Extract the [x, y] coordinate from the center of the cell holding the provided text.  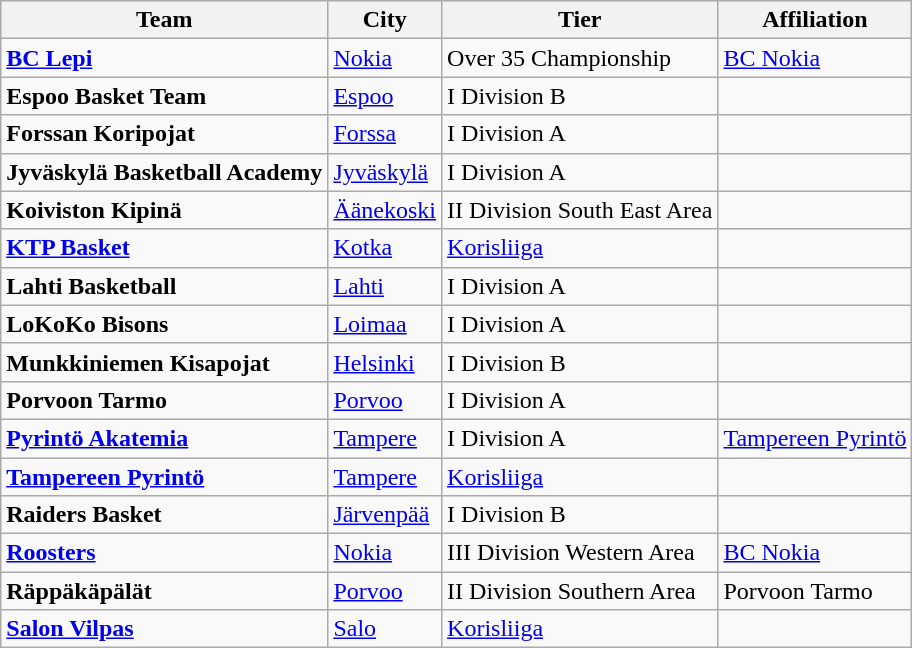
Koiviston Kipinä [164, 210]
Loimaa [385, 324]
II Division Southern Area [580, 591]
Forssan Koripojat [164, 134]
Kotka [385, 248]
Over 35 Championship [580, 58]
LoKoKo Bisons [164, 324]
BC Lepi [164, 58]
Helsinki [385, 362]
Äänekoski [385, 210]
Jyväskylä [385, 172]
Espoo [385, 96]
Salon Vilpas [164, 629]
Team [164, 20]
Lahti [385, 286]
Roosters [164, 553]
KTP Basket [164, 248]
Räppäkäpälät [164, 591]
Forssa [385, 134]
Pyrintö Akatemia [164, 438]
Salo [385, 629]
Tier [580, 20]
Järvenpää [385, 515]
III Division Western Area [580, 553]
Affiliation [815, 20]
Jyväskylä Basketball Academy [164, 172]
II Division South East Area [580, 210]
Munkkiniemen Kisapojat [164, 362]
Lahti Basketball [164, 286]
Espoo Basket Team [164, 96]
Raiders Basket [164, 515]
City [385, 20]
